Identify which cell holds the provided text, then report its (x, y) central coordinate. 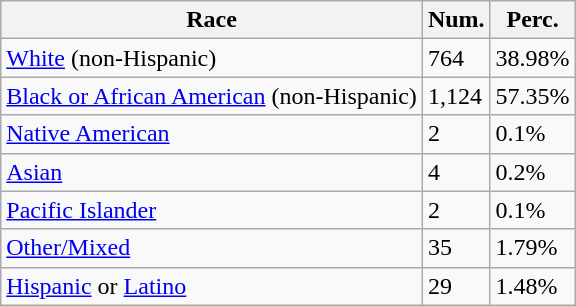
1,124 (456, 96)
1.79% (532, 248)
Race (212, 20)
1.48% (532, 286)
White (non-Hispanic) (212, 58)
57.35% (532, 96)
0.2% (532, 172)
Other/Mixed (212, 248)
Native American (212, 134)
Perc. (532, 20)
Pacific Islander (212, 210)
764 (456, 58)
35 (456, 248)
29 (456, 286)
Hispanic or Latino (212, 286)
4 (456, 172)
Num. (456, 20)
Asian (212, 172)
Black or African American (non-Hispanic) (212, 96)
38.98% (532, 58)
